Find where the given text appears and provide that cell's center as [X, Y] coordinate. 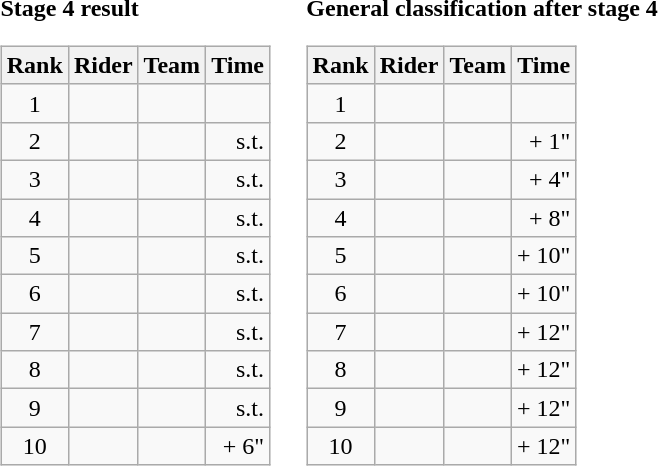
+ 1" [543, 141]
+ 4" [543, 179]
+ 8" [543, 217]
+ 6" [238, 446]
